Extract the (X, Y) coordinate from the center of the cell holding the provided text.  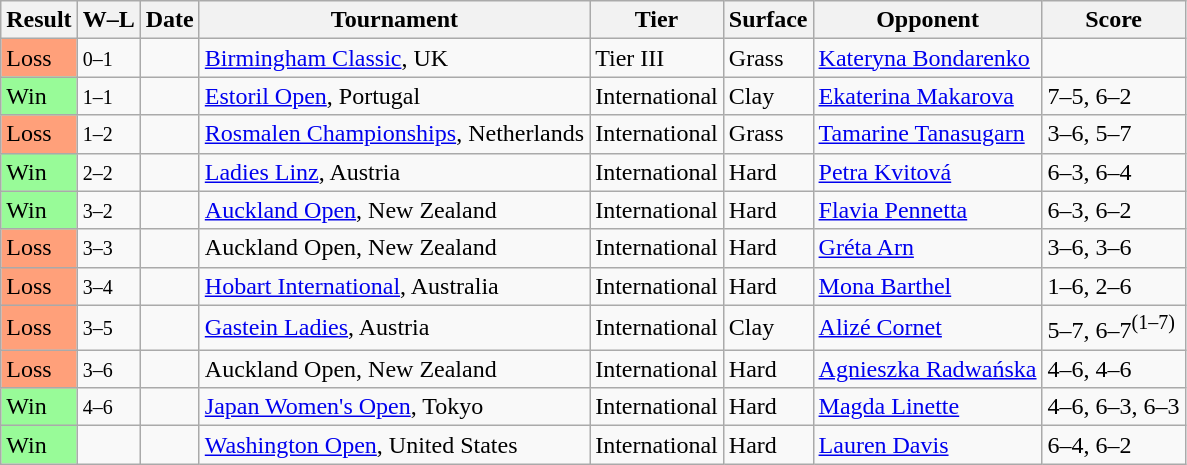
1–1 (108, 96)
3–4 (108, 286)
3–3 (108, 248)
2–2 (108, 172)
Tamarine Tanasugarn (928, 134)
Petra Kvitová (928, 172)
Japan Women's Open, Tokyo (394, 407)
Ladies Linz, Austria (394, 172)
Gréta Arn (928, 248)
Date (170, 20)
Surface (768, 20)
Score (1114, 20)
Estoril Open, Portugal (394, 96)
6–4, 6–2 (1114, 445)
Result (39, 20)
Alizé Cornet (928, 328)
3–5 (108, 328)
Ekaterina Makarova (928, 96)
Birmingham Classic, UK (394, 58)
4–6, 6–3, 6–3 (1114, 407)
6–3, 6–4 (1114, 172)
5–7, 6–7(1–7) (1114, 328)
3–6 (108, 369)
Magda Linette (928, 407)
7–5, 6–2 (1114, 96)
Lauren Davis (928, 445)
Hobart International, Australia (394, 286)
Rosmalen Championships, Netherlands (394, 134)
4–6, 4–6 (1114, 369)
6–3, 6–2 (1114, 210)
Washington Open, United States (394, 445)
Tournament (394, 20)
Tier (657, 20)
Kateryna Bondarenko (928, 58)
4–6 (108, 407)
3–6, 3–6 (1114, 248)
W–L (108, 20)
0–1 (108, 58)
Gastein Ladies, Austria (394, 328)
1–2 (108, 134)
Flavia Pennetta (928, 210)
Agnieszka Radwańska (928, 369)
3–2 (108, 210)
Tier III (657, 58)
Opponent (928, 20)
Mona Barthel (928, 286)
1–6, 2–6 (1114, 286)
3–6, 5–7 (1114, 134)
